Locate the cell with the specified text and output its (X, Y) center coordinate. 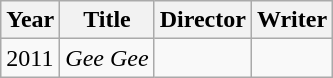
Year (30, 20)
Writer (292, 20)
2011 (30, 58)
Title (107, 20)
Gee Gee (107, 58)
Director (202, 20)
